Return the (X, Y) coordinate for the center point of the cell that contains the specified text.  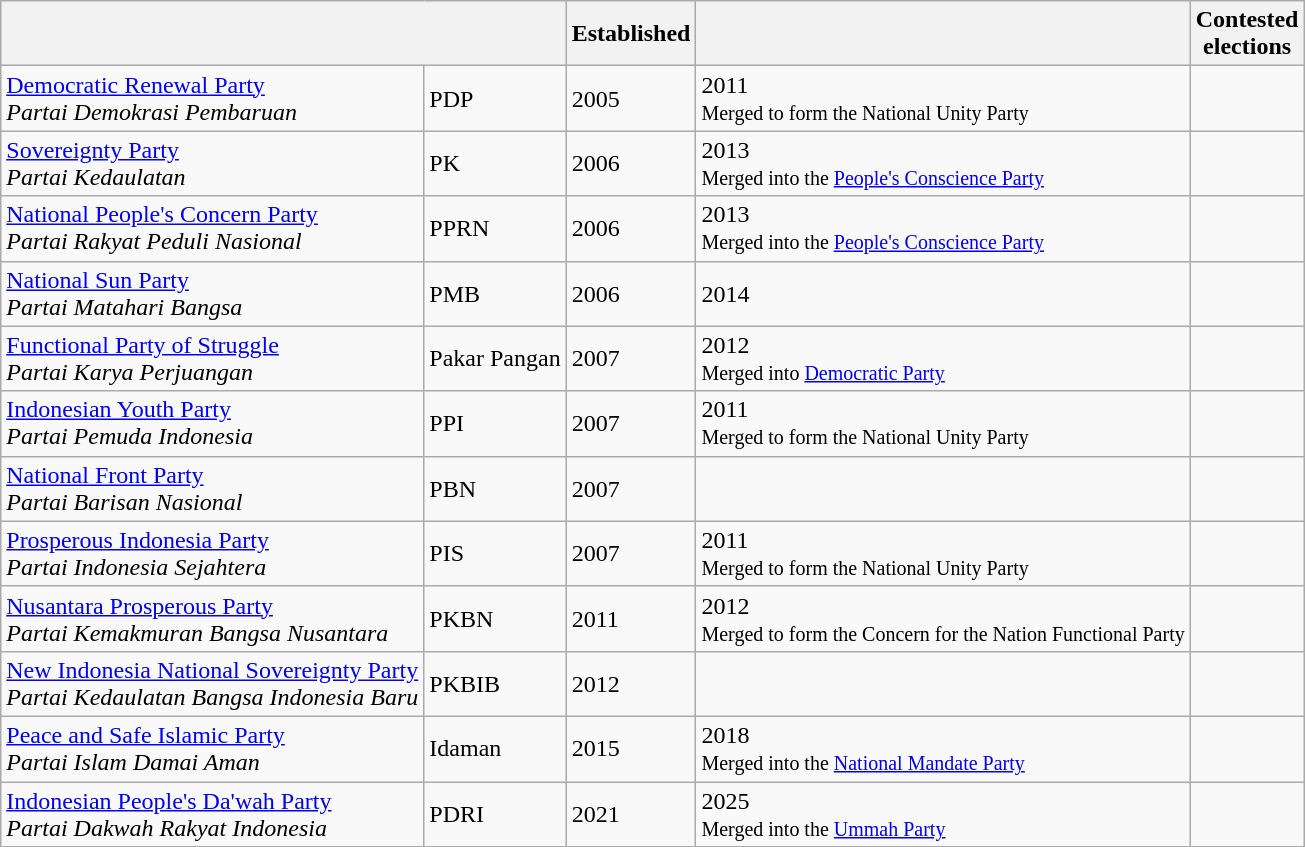
2012Merged to form the Concern for the Nation Functional Party (943, 618)
PPRN (495, 228)
Contestedelections (1247, 34)
PIS (495, 554)
PKBIB (495, 684)
PBN (495, 488)
Prosperous Indonesia PartyPartai Indonesia Sejahtera (212, 554)
Democratic Renewal Party Partai Demokrasi Pembaruan (212, 98)
2005 (631, 98)
Idaman (495, 748)
Established (631, 34)
2012Merged into Democratic Party (943, 358)
PDRI (495, 814)
New Indonesia National Sovereignty PartyPartai Kedaulatan Bangsa Indonesia Baru (212, 684)
2012 (631, 684)
2021 (631, 814)
PK (495, 164)
National Front Party Partai Barisan Nasional (212, 488)
PPI (495, 424)
Pakar Pangan (495, 358)
National Sun PartyPartai Matahari Bangsa (212, 294)
Peace and Safe Islamic PartyPartai Islam Damai Aman (212, 748)
Sovereignty PartyPartai Kedaulatan (212, 164)
PDP (495, 98)
2011 (631, 618)
PKBN (495, 618)
Indonesian Youth Party Partai Pemuda Indonesia (212, 424)
2015 (631, 748)
Indonesian People's Da'wah PartyPartai Dakwah Rakyat Indonesia (212, 814)
Functional Party of StrugglePartai Karya Perjuangan (212, 358)
Nusantara Prosperous PartyPartai Kemakmuran Bangsa Nusantara (212, 618)
2014 (943, 294)
2025Merged into the Ummah Party (943, 814)
PMB (495, 294)
National People's Concern PartyPartai Rakyat Peduli Nasional (212, 228)
2018Merged into the National Mandate Party (943, 748)
